Detect which cell encompasses the target text, then output its (x, y) center coordinate. 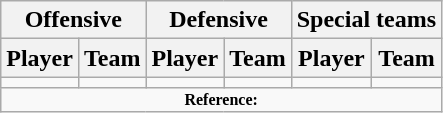
Reference: (222, 100)
Offensive (74, 20)
Special teams (366, 20)
Defensive (218, 20)
